Scan for the cell matching the given text and deliver its [X, Y] coordinate at center. 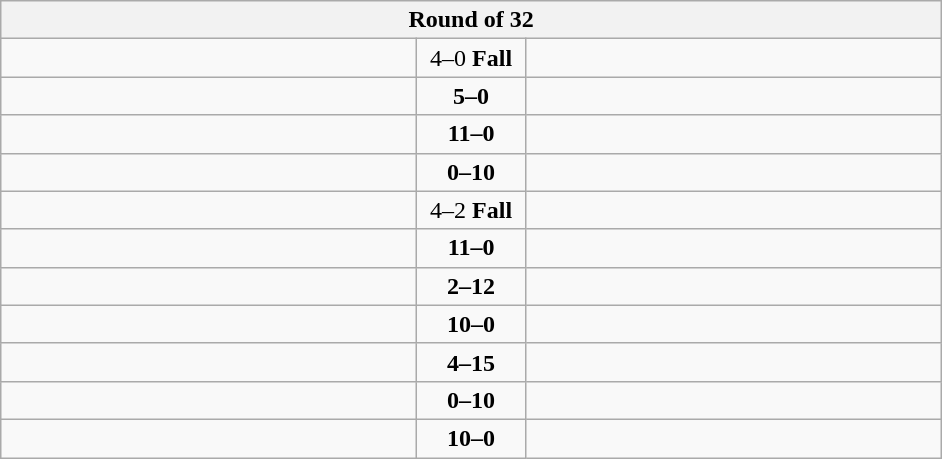
2–12 [472, 286]
4–15 [472, 362]
4–0 Fall [472, 58]
Round of 32 [472, 20]
4–2 Fall [472, 210]
5–0 [472, 96]
